For the text-containing cell, return its midpoint in (x, y) coordinate format. 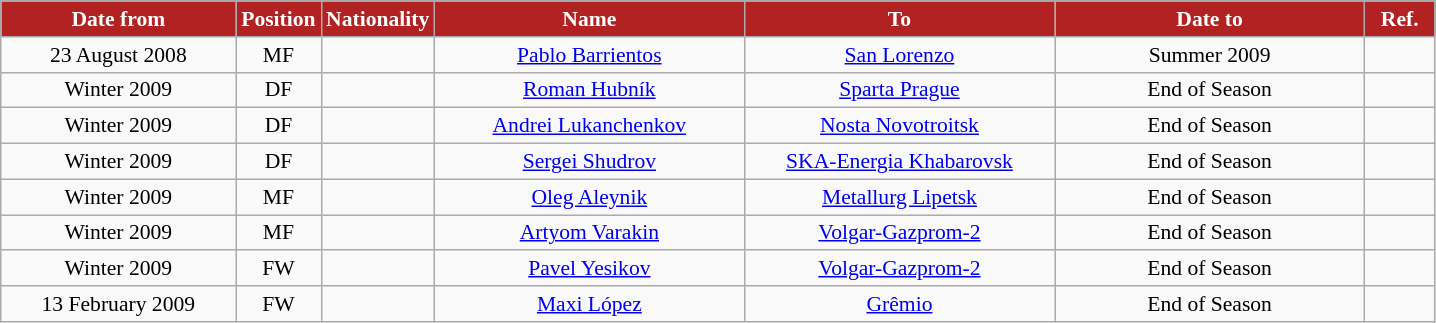
Summer 2009 (1210, 55)
Grêmio (899, 304)
23 August 2008 (118, 55)
Position (278, 19)
Andrei Lukanchenkov (589, 126)
Name (589, 19)
Sparta Prague (899, 90)
Date from (118, 19)
Oleg Aleynik (589, 197)
Maxi López (589, 304)
Date to (1210, 19)
Roman Hubník (589, 90)
Nationality (378, 19)
Ref. (1400, 19)
San Lorenzo (899, 55)
SKA-Energia Khabarovsk (899, 162)
Metallurg Lipetsk (899, 197)
Sergei Shudrov (589, 162)
Nosta Novotroitsk (899, 126)
13 February 2009 (118, 304)
To (899, 19)
Pablo Barrientos (589, 55)
Artyom Varakin (589, 233)
Pavel Yesikov (589, 269)
